Pinpoint the cell where the given text exists, returning its (X, Y) midpoint coordinate. 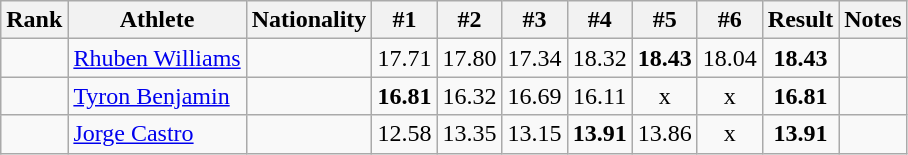
Nationality (309, 20)
Rhuben Williams (157, 58)
17.80 (470, 58)
17.34 (534, 58)
16.32 (470, 96)
#1 (404, 20)
Jorge Castro (157, 134)
16.69 (534, 96)
#4 (600, 20)
17.71 (404, 58)
Tyron Benjamin (157, 96)
13.15 (534, 134)
#3 (534, 20)
12.58 (404, 134)
#2 (470, 20)
13.35 (470, 134)
13.86 (664, 134)
Result (800, 20)
#5 (664, 20)
18.04 (730, 58)
16.11 (600, 96)
Notes (873, 20)
#6 (730, 20)
18.32 (600, 58)
Athlete (157, 20)
Rank (34, 20)
